Identify which cell holds the provided text, then report its (X, Y) central coordinate. 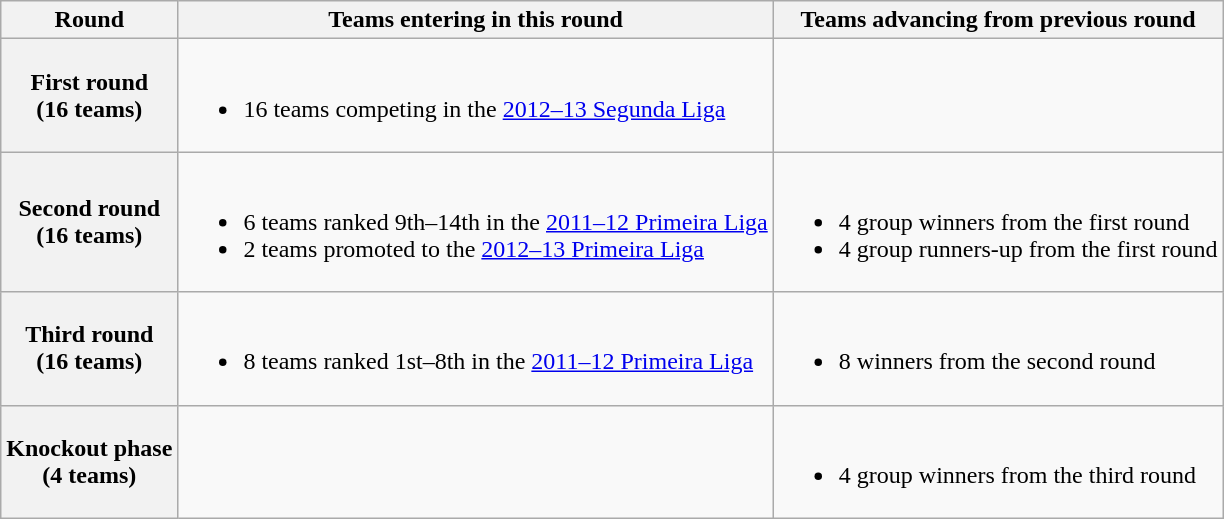
4 group winners from the first round4 group runners-up from the first round (998, 222)
8 winners from the second round (998, 348)
Round (90, 20)
4 group winners from the third round (998, 462)
Teams advancing from previous round (998, 20)
Second round(16 teams) (90, 222)
6 teams ranked 9th–14th in the 2011–12 Primeira Liga2 teams promoted to the 2012–13 Primeira Liga (476, 222)
16 teams competing in the 2012–13 Segunda Liga (476, 96)
Knockout phase(4 teams) (90, 462)
First round(16 teams) (90, 96)
Third round(16 teams) (90, 348)
8 teams ranked 1st–8th in the 2011–12 Primeira Liga (476, 348)
Teams entering in this round (476, 20)
